Identify which cell holds the provided text, then report its [x, y] central coordinate. 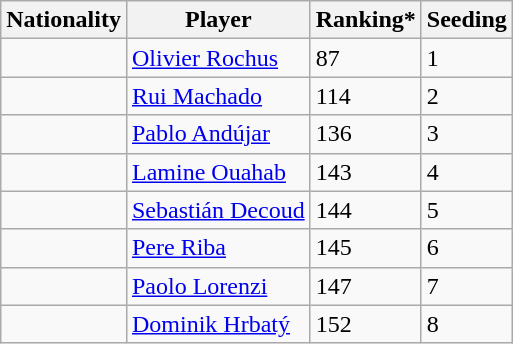
Dominik Hrbatý [218, 324]
Pere Riba [218, 248]
Pablo Andújar [218, 134]
Rui Machado [218, 96]
114 [366, 96]
4 [466, 172]
Seeding [466, 20]
Ranking* [366, 20]
1 [466, 58]
152 [366, 324]
2 [466, 96]
7 [466, 286]
Lamine Ouahab [218, 172]
136 [366, 134]
3 [466, 134]
6 [466, 248]
Sebastián Decoud [218, 210]
87 [366, 58]
5 [466, 210]
8 [466, 324]
Player [218, 20]
144 [366, 210]
147 [366, 286]
145 [366, 248]
Paolo Lorenzi [218, 286]
Olivier Rochus [218, 58]
Nationality [64, 20]
143 [366, 172]
